For the text-containing cell, return its midpoint in (X, Y) coordinate format. 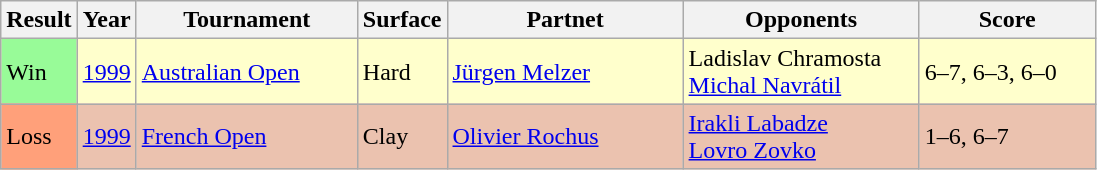
Year (106, 20)
Olivier Rochus (565, 136)
Jürgen Melzer (565, 72)
Win (39, 72)
Irakli Labadze Lovro Zovko (801, 136)
6–7, 6–3, 6–0 (1007, 72)
Clay (402, 136)
Result (39, 20)
French Open (246, 136)
Opponents (801, 20)
Surface (402, 20)
Partnet (565, 20)
1–6, 6–7 (1007, 136)
Ladislav Chramosta Michal Navrátil (801, 72)
Score (1007, 20)
Hard (402, 72)
Australian Open (246, 72)
Tournament (246, 20)
Loss (39, 136)
